Output the (X, Y) coordinate of the center of the cell containing the given text.  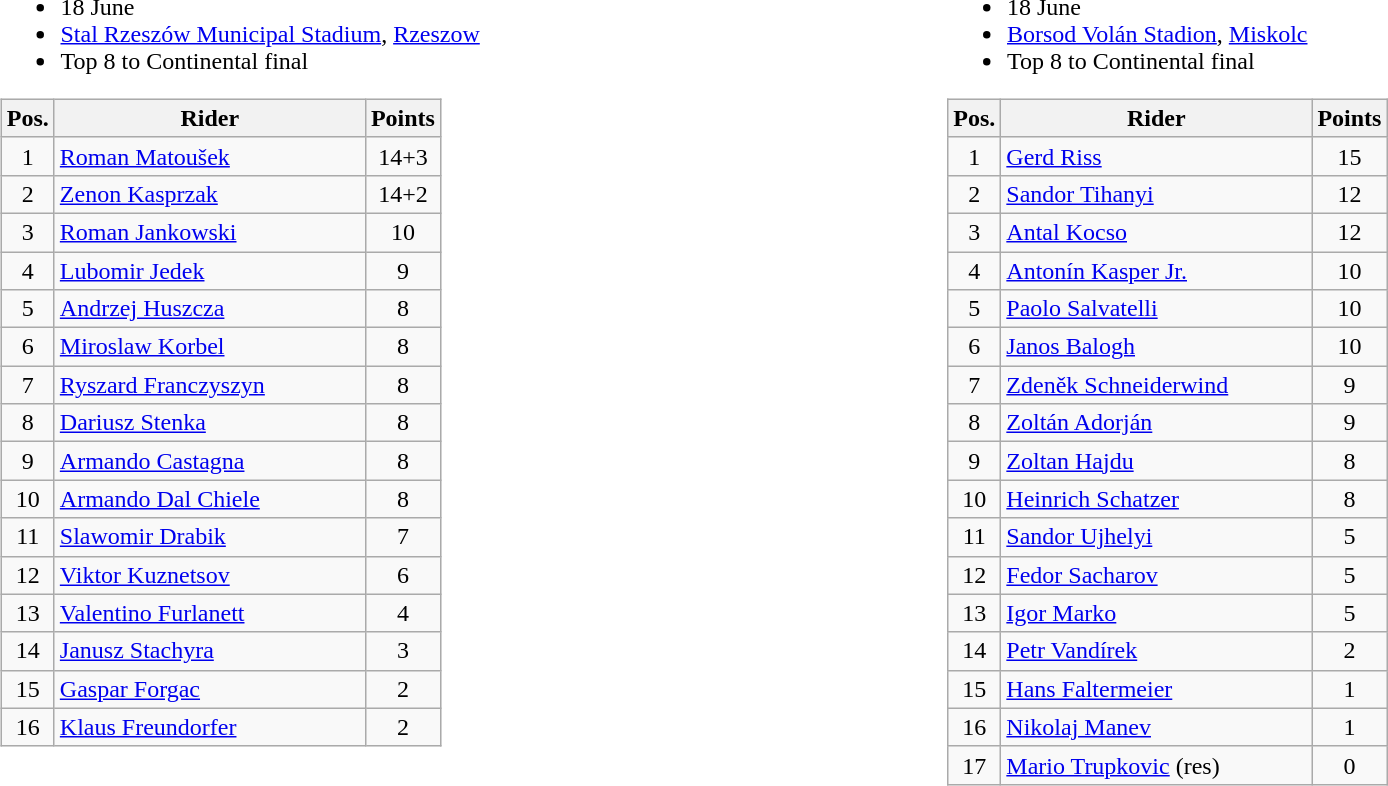
Fedor Sacharov (1156, 575)
Antal Kocso (1156, 232)
Antonín Kasper Jr. (1156, 271)
Roman Matoušek (210, 156)
14+3 (402, 156)
Miroslaw Korbel (210, 347)
Gaspar Forgac (210, 689)
Mario Trupkovic (res) (1156, 765)
Janos Balogh (1156, 347)
Roman Jankowski (210, 232)
Viktor Kuznetsov (210, 575)
Igor Marko (1156, 613)
0 (1350, 765)
Slawomir Drabik (210, 537)
Sandor Ujhelyi (1156, 537)
Armando Dal Chiele (210, 499)
Andrzej Huszcza (210, 309)
Klaus Freundorfer (210, 727)
Janusz Stachyra (210, 651)
Zdeněk Schneiderwind (1156, 385)
Nikolaj Manev (1156, 727)
Paolo Salvatelli (1156, 309)
Gerd Riss (1156, 156)
14+2 (402, 194)
Zenon Kasprzak (210, 194)
17 (974, 765)
Ryszard Franczyszyn (210, 385)
Sandor Tihanyi (1156, 194)
Petr Vandírek (1156, 651)
Armando Castagna (210, 461)
Zoltán Adorján (1156, 423)
Valentino Furlanett (210, 613)
Zoltan Hajdu (1156, 461)
Heinrich Schatzer (1156, 499)
Hans Faltermeier (1156, 689)
Dariusz Stenka (210, 423)
Lubomir Jedek (210, 271)
